Determine the [X, Y] coordinate at the center of the cell enclosing the given text.  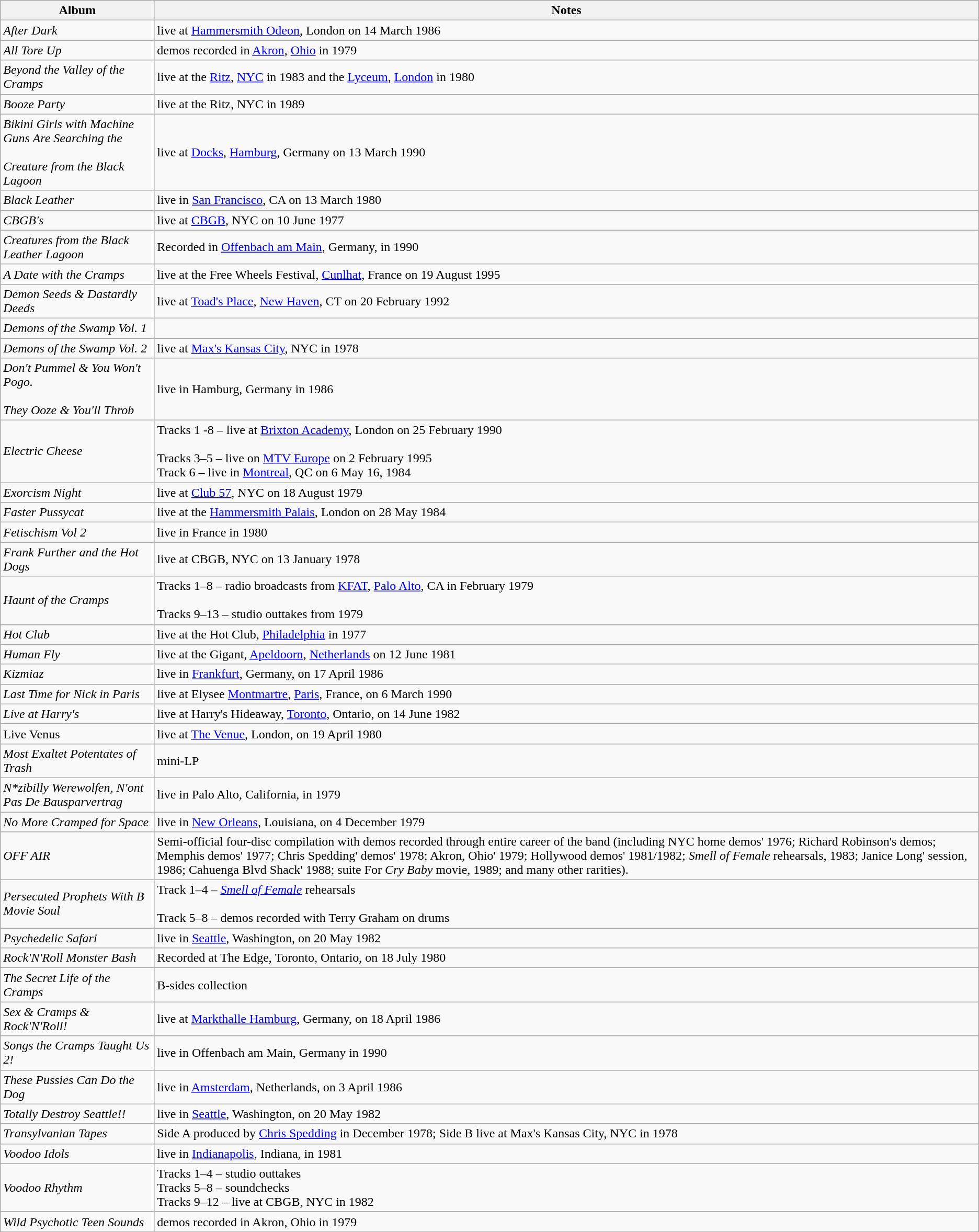
live at the Hammersmith Palais, London on 28 May 1984 [566, 512]
Beyond the Valley of the Cramps [77, 77]
N*zibilly Werewolfen, N'ont Pas De Bausparvertrag [77, 795]
Faster Pussycat [77, 512]
live at Docks, Hamburg, Germany on 13 March 1990 [566, 152]
Psychedelic Safari [77, 938]
live in Amsterdam, Netherlands, on 3 April 1986 [566, 1087]
The Secret Life of the Cramps [77, 985]
Recorded at The Edge, Toronto, Ontario, on 18 July 1980 [566, 958]
Rock'N'Roll Monster Bash [77, 958]
live at the Hot Club, Philadelphia in 1977 [566, 634]
Voodoo Rhythm [77, 1188]
B-sides collection [566, 985]
Notes [566, 10]
Wild Psychotic Teen Sounds [77, 1222]
live in New Orleans, Louisiana, on 4 December 1979 [566, 822]
Bikini Girls with Machine Guns Are Searching theCreature from the Black Lagoon [77, 152]
live at Hammersmith Odeon, London on 14 March 1986 [566, 30]
Songs the Cramps Taught Us 2! [77, 1053]
live in Offenbach am Main, Germany in 1990 [566, 1053]
Sex & Cramps & Rock'N'Roll! [77, 1019]
Haunt of the Cramps [77, 600]
These Pussies Can Do the Dog [77, 1087]
live at CBGB, NYC on 10 June 1977 [566, 220]
live in Frankfurt, Germany, on 17 April 1986 [566, 674]
Last Time for Nick in Paris [77, 694]
Black Leather [77, 200]
Track 1–4 – Smell of Female rehearsalsTrack 5–8 – demos recorded with Terry Graham on drums [566, 904]
Tracks 1–4 – studio outtakesTracks 5–8 – soundchecksTracks 9–12 – live at CBGB, NYC in 1982 [566, 1188]
live at the Ritz, NYC in 1983 and the Lyceum, London in 1980 [566, 77]
Side A produced by Chris Spedding in December 1978; Side B live at Max's Kansas City, NYC in 1978 [566, 1134]
Demons of the Swamp Vol. 2 [77, 348]
Fetischism Vol 2 [77, 532]
live in Palo Alto, California, in 1979 [566, 795]
live in Hamburg, Germany in 1986 [566, 389]
After Dark [77, 30]
Exorcism Night [77, 493]
live at Harry's Hideaway, Toronto, Ontario, on 14 June 1982 [566, 714]
live at the Gigant, Apeldoorn, Netherlands on 12 June 1981 [566, 654]
Hot Club [77, 634]
Creatures from the Black Leather Lagoon [77, 247]
Human Fly [77, 654]
Totally Destroy Seattle!! [77, 1114]
Transylvanian Tapes [77, 1134]
OFF AIR [77, 856]
A Date with the Cramps [77, 274]
Demons of the Swamp Vol. 1 [77, 328]
Booze Party [77, 104]
live at Elysee Montmartre, Paris, France, on 6 March 1990 [566, 694]
Tracks 1–8 – radio broadcasts from KFAT, Palo Alto, CA in February 1979Tracks 9–13 – studio outtakes from 1979 [566, 600]
Voodoo Idols [77, 1154]
live in France in 1980 [566, 532]
CBGB's [77, 220]
Live Venus [77, 734]
live at the Ritz, NYC in 1989 [566, 104]
live at Club 57, NYC on 18 August 1979 [566, 493]
All Tore Up [77, 50]
live at Markthalle Hamburg, Germany, on 18 April 1986 [566, 1019]
live at Max's Kansas City, NYC in 1978 [566, 348]
live at Toad's Place, New Haven, CT on 20 February 1992 [566, 301]
Electric Cheese [77, 452]
Most Exaltet Potentates of Trash [77, 760]
Live at Harry's [77, 714]
No More Cramped for Space [77, 822]
Demon Seeds & Dastardly Deeds [77, 301]
live at CBGB, NYC on 13 January 1978 [566, 560]
Album [77, 10]
Don't Pummel & You Won't Pogo.They Ooze & You'll Throb [77, 389]
mini-LP [566, 760]
live at The Venue, London, on 19 April 1980 [566, 734]
Frank Further and the Hot Dogs [77, 560]
Recorded in Offenbach am Main, Germany, in 1990 [566, 247]
Persecuted Prophets With B Movie Soul [77, 904]
Kizmiaz [77, 674]
live in San Francisco, CA on 13 March 1980 [566, 200]
live in Indianapolis, Indiana, in 1981 [566, 1154]
live at the Free Wheels Festival, Cunlhat, France on 19 August 1995 [566, 274]
